Output the [X, Y] coordinate of the center of the cell containing the given text.  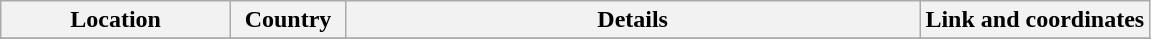
Location [116, 20]
Link and coordinates [1035, 20]
Country [288, 20]
Details [632, 20]
